Scan for the cell matching the given text and deliver its [X, Y] coordinate at center. 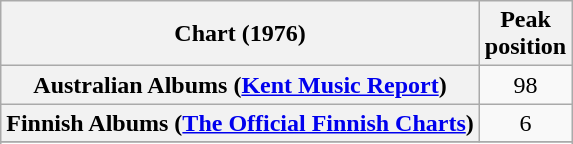
98 [525, 85]
Finnish Albums (The Official Finnish Charts) [240, 123]
Australian Albums (Kent Music Report) [240, 85]
Chart (1976) [240, 34]
Peakposition [525, 34]
6 [525, 123]
